Identify which cell holds the provided text, then report its (X, Y) central coordinate. 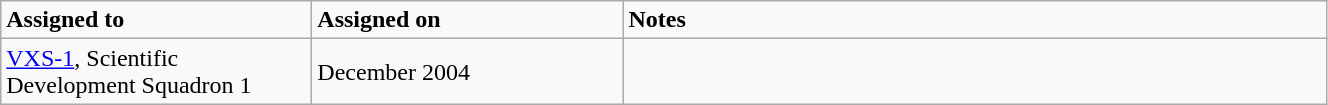
December 2004 (468, 72)
VXS-1, Scientific Development Squadron 1 (156, 72)
Notes (975, 20)
Assigned to (156, 20)
Assigned on (468, 20)
